Capture the cell that displays the provided text and extract its (X, Y) central coordinate. 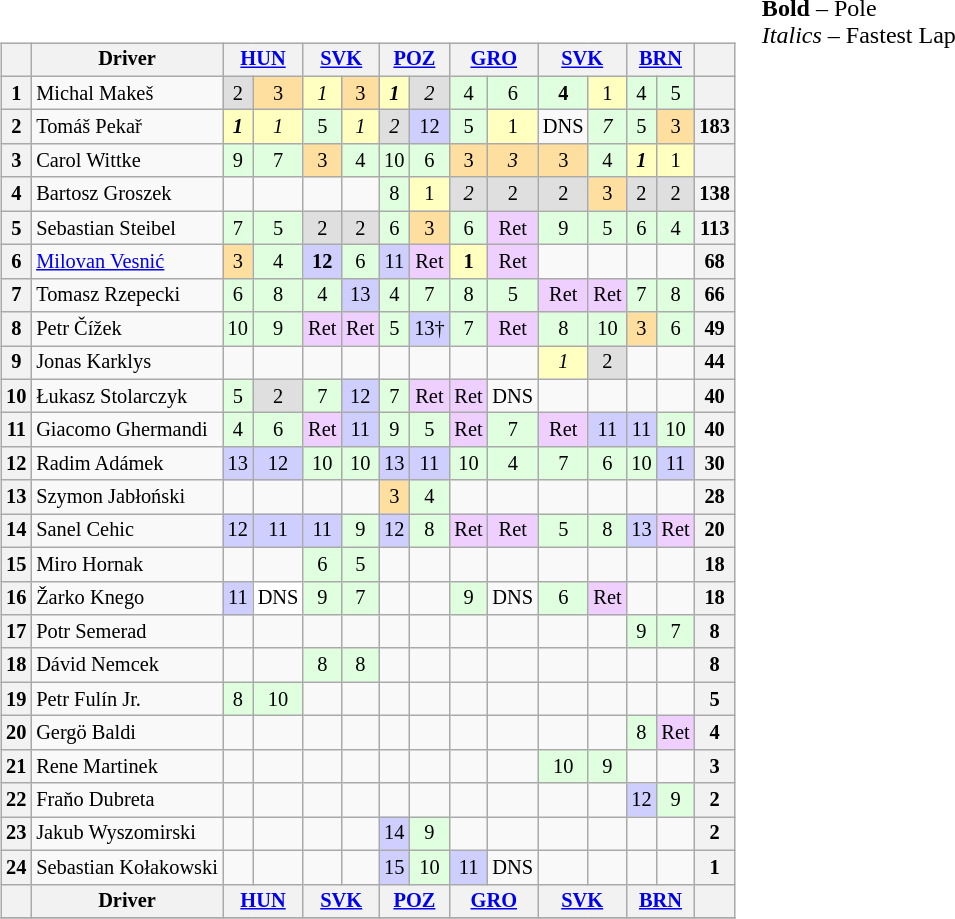
Jakub Wyszomirski (126, 834)
19 (16, 699)
Sebastian Steibel (126, 228)
Sebastian Kołakowski (126, 867)
16 (16, 598)
Fraňo Dubreta (126, 800)
Tomáš Pekař (126, 127)
Petr Fulín Jr. (126, 699)
Dávid Nemcek (126, 665)
17 (16, 632)
Gergö Baldi (126, 733)
113 (714, 228)
30 (714, 464)
Michal Makeš (126, 93)
13† (429, 329)
66 (714, 295)
Sanel Cehic (126, 531)
28 (714, 497)
Rene Martinek (126, 766)
138 (714, 194)
Bartosz Groszek (126, 194)
Giacomo Ghermandi (126, 430)
Szymon Jabłoński (126, 497)
Łukasz Stolarczyk (126, 396)
23 (16, 834)
Jonas Karklys (126, 363)
Žarko Knego (126, 598)
Miro Hornak (126, 564)
Milovan Vesnić (126, 262)
Radim Adámek (126, 464)
Potr Semerad (126, 632)
44 (714, 363)
Tomasz Rzepecki (126, 295)
183 (714, 127)
24 (16, 867)
22 (16, 800)
21 (16, 766)
68 (714, 262)
49 (714, 329)
Carol Wittke (126, 161)
Petr Čížek (126, 329)
